For the text-containing cell, return its midpoint in (x, y) coordinate format. 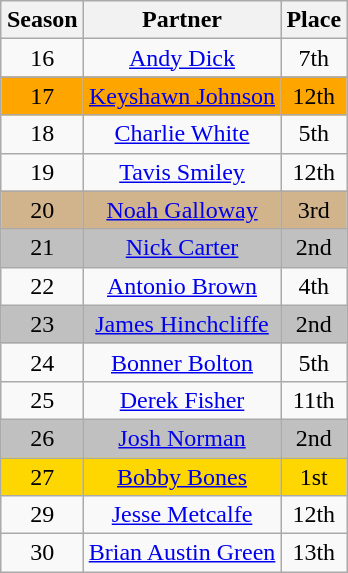
27 (42, 477)
23 (42, 324)
30 (42, 553)
Bobby Bones (182, 477)
Partner (182, 20)
Place (314, 20)
Josh Norman (182, 438)
Brian Austin Green (182, 553)
Keyshawn Johnson (182, 96)
Derek Fisher (182, 400)
Noah Galloway (182, 210)
3rd (314, 210)
26 (42, 438)
Charlie White (182, 134)
7th (314, 58)
25 (42, 400)
Nick Carter (182, 248)
20 (42, 210)
Tavis Smiley (182, 172)
Season (42, 20)
18 (42, 134)
29 (42, 515)
4th (314, 286)
17 (42, 96)
James Hinchcliffe (182, 324)
22 (42, 286)
1st (314, 477)
Antonio Brown (182, 286)
16 (42, 58)
Jesse Metcalfe (182, 515)
Andy Dick (182, 58)
Bonner Bolton (182, 362)
21 (42, 248)
24 (42, 362)
11th (314, 400)
19 (42, 172)
13th (314, 553)
